Capture the cell that displays the provided text and extract its (X, Y) central coordinate. 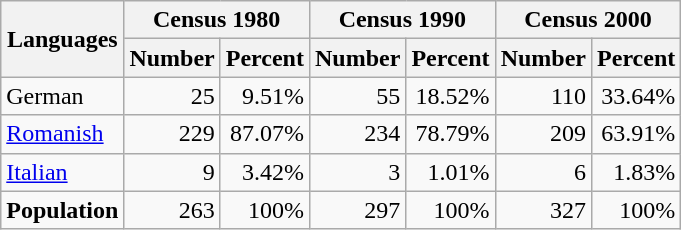
3.42% (264, 172)
229 (172, 134)
Romanish (62, 134)
Languages (62, 39)
87.07% (264, 134)
209 (543, 134)
25 (172, 96)
3 (357, 172)
9 (172, 172)
1.01% (450, 172)
234 (357, 134)
63.91% (636, 134)
327 (543, 210)
German (62, 96)
9.51% (264, 96)
Census 1990 (402, 20)
Census 1980 (217, 20)
Census 2000 (588, 20)
Italian (62, 172)
110 (543, 96)
33.64% (636, 96)
Population (62, 210)
1.83% (636, 172)
18.52% (450, 96)
297 (357, 210)
55 (357, 96)
6 (543, 172)
263 (172, 210)
78.79% (450, 134)
